For the text-containing cell, return its midpoint in [x, y] coordinate format. 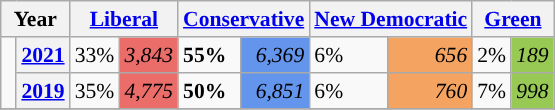
6,851 [274, 91]
4,775 [148, 91]
50% [209, 91]
760 [430, 91]
7% [492, 91]
New Democratic [390, 19]
998 [532, 91]
Year [36, 19]
2% [492, 55]
2021 [42, 55]
2019 [42, 91]
33% [95, 55]
Conservative [244, 19]
189 [532, 55]
6,369 [274, 55]
Liberal [124, 19]
3,843 [148, 55]
55% [209, 55]
656 [430, 55]
35% [95, 91]
Green [512, 19]
